Find where the given text appears and provide that cell's center as (x, y) coordinate. 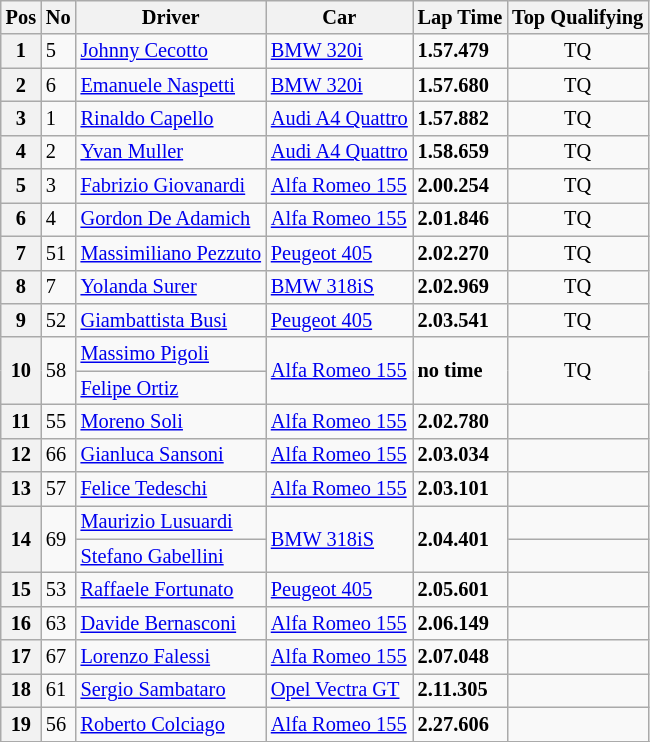
Roberto Colciago (171, 724)
66 (58, 455)
Massimiliano Pezzuto (171, 253)
Emanuele Naspetti (171, 85)
1.57.882 (460, 118)
61 (58, 690)
67 (58, 657)
57 (58, 489)
2.02.780 (460, 421)
Driver (171, 17)
Lap Time (460, 17)
63 (58, 623)
2.06.149 (460, 623)
1.57.479 (460, 51)
Pos (21, 17)
Yvan Muller (171, 152)
2.00.254 (460, 186)
18 (21, 690)
Davide Bernasconi (171, 623)
9 (21, 320)
16 (21, 623)
69 (58, 538)
19 (21, 724)
58 (58, 370)
2.03.101 (460, 489)
Moreno Soli (171, 421)
2.03.541 (460, 320)
Fabrizio Giovanardi (171, 186)
Maurizio Lusuardi (171, 522)
51 (58, 253)
2.04.401 (460, 538)
Stefano Gabellini (171, 556)
Opel Vectra GT (340, 690)
56 (58, 724)
Giambattista Busi (171, 320)
15 (21, 589)
53 (58, 589)
Lorenzo Falessi (171, 657)
Top Qualifying (578, 17)
2.02.270 (460, 253)
55 (58, 421)
2.02.969 (460, 287)
2.11.305 (460, 690)
Raffaele Fortunato (171, 589)
2.07.048 (460, 657)
11 (21, 421)
2.03.034 (460, 455)
1.58.659 (460, 152)
No (58, 17)
Massimo Pigoli (171, 354)
Sergio Sambataro (171, 690)
52 (58, 320)
Yolanda Surer (171, 287)
Rinaldo Capello (171, 118)
2.05.601 (460, 589)
12 (21, 455)
13 (21, 489)
no time (460, 370)
10 (21, 370)
8 (21, 287)
Car (340, 17)
17 (21, 657)
Felice Tedeschi (171, 489)
Gordon De Adamich (171, 219)
2.27.606 (460, 724)
Gianluca Sansoni (171, 455)
2.01.846 (460, 219)
14 (21, 538)
Johnny Cecotto (171, 51)
Felipe Ortiz (171, 388)
1.57.680 (460, 85)
